Pinpoint the cell where the given text exists, returning its [X, Y] midpoint coordinate. 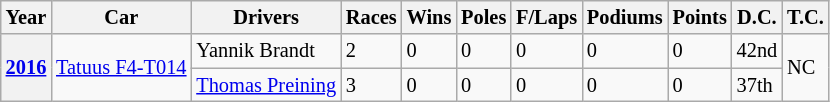
2 [372, 51]
Tatuus F4-T014 [121, 68]
3 [372, 85]
42nd [757, 51]
Points [700, 17]
Drivers [266, 17]
D.C. [757, 17]
NC [806, 68]
T.C. [806, 17]
Wins [430, 17]
Year [26, 17]
F/Laps [546, 17]
Yannik Brandt [266, 51]
Races [372, 17]
Car [121, 17]
37th [757, 85]
Poles [484, 17]
Thomas Preining [266, 85]
2016 [26, 68]
Podiums [625, 17]
